Search for the cell housing the specified text and yield its (X, Y) center coordinate. 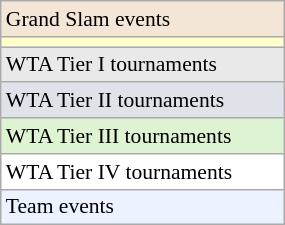
WTA Tier IV tournaments (142, 172)
Grand Slam events (142, 19)
Team events (142, 207)
WTA Tier I tournaments (142, 65)
WTA Tier II tournaments (142, 101)
WTA Tier III tournaments (142, 136)
